Locate the cell with the specified text and output its (X, Y) center coordinate. 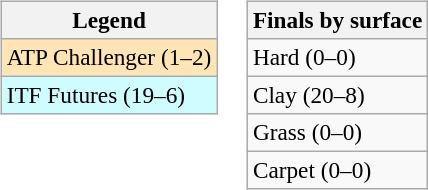
Finals by surface (337, 20)
Carpet (0–0) (337, 171)
ATP Challenger (1–2) (108, 57)
ITF Futures (19–6) (108, 95)
Legend (108, 20)
Clay (20–8) (337, 95)
Hard (0–0) (337, 57)
Grass (0–0) (337, 133)
